Pinpoint the cell where the given text exists, returning its (X, Y) midpoint coordinate. 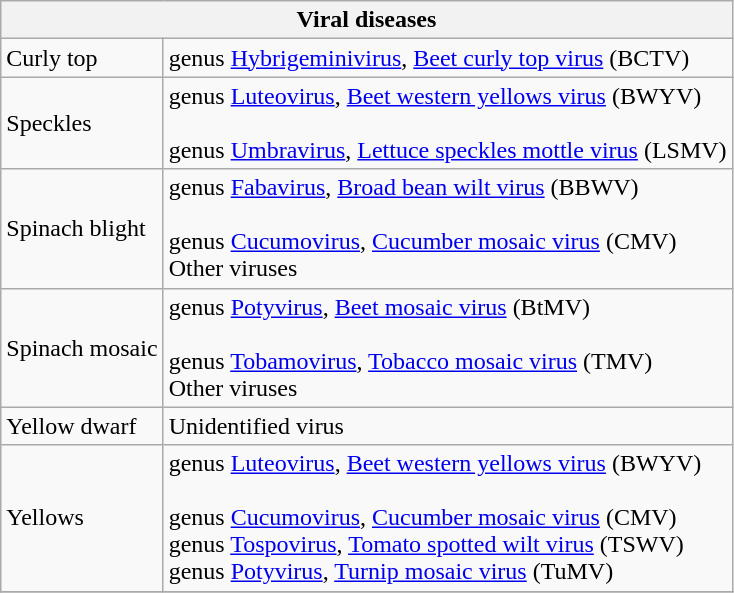
Speckles (82, 123)
genus Fabavirus, Broad bean wilt virus (BBWV) genus Cucumovirus, Cucumber mosaic virus (CMV) Other viruses (448, 228)
Yellows (82, 518)
genus Hybrigeminivirus, Beet curly top virus (BCTV) (448, 58)
Spinach blight (82, 228)
Unidentified virus (448, 426)
Viral diseases (366, 20)
genus Potyvirus, Beet mosaic virus (BtMV) genus Tobamovirus, Tobacco mosaic virus (TMV) Other viruses (448, 348)
Curly top (82, 58)
Yellow dwarf (82, 426)
Spinach mosaic (82, 348)
genus Luteovirus, Beet western yellows virus (BWYV) genus Umbravirus, Lettuce speckles mottle virus (LSMV) (448, 123)
